Return [x, y] of the center of cell containing provided text 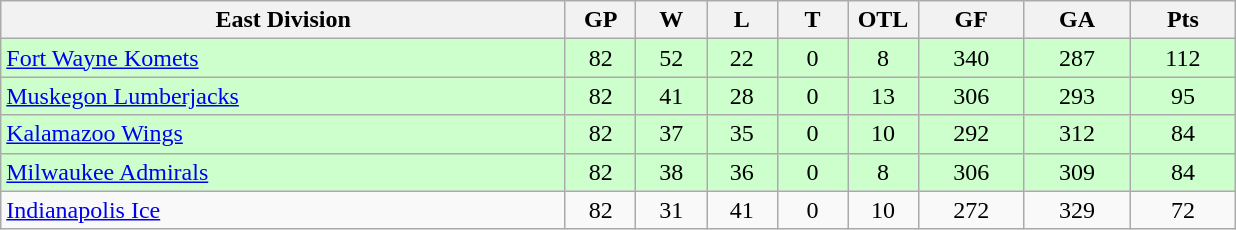
272 [971, 210]
329 [1077, 210]
38 [672, 172]
GP [600, 20]
Milwaukee Admirals [284, 172]
312 [1077, 134]
293 [1077, 96]
Muskegon Lumberjacks [284, 96]
287 [1077, 58]
309 [1077, 172]
22 [742, 58]
L [742, 20]
72 [1183, 210]
36 [742, 172]
Kalamazoo Wings [284, 134]
292 [971, 134]
Fort Wayne Komets [284, 58]
Indianapolis Ice [284, 210]
Pts [1183, 20]
31 [672, 210]
W [672, 20]
28 [742, 96]
T [812, 20]
OTL [884, 20]
GA [1077, 20]
340 [971, 58]
112 [1183, 58]
13 [884, 96]
52 [672, 58]
37 [672, 134]
GF [971, 20]
95 [1183, 96]
East Division [284, 20]
35 [742, 134]
